Capture the cell that displays the provided text and extract its (X, Y) central coordinate. 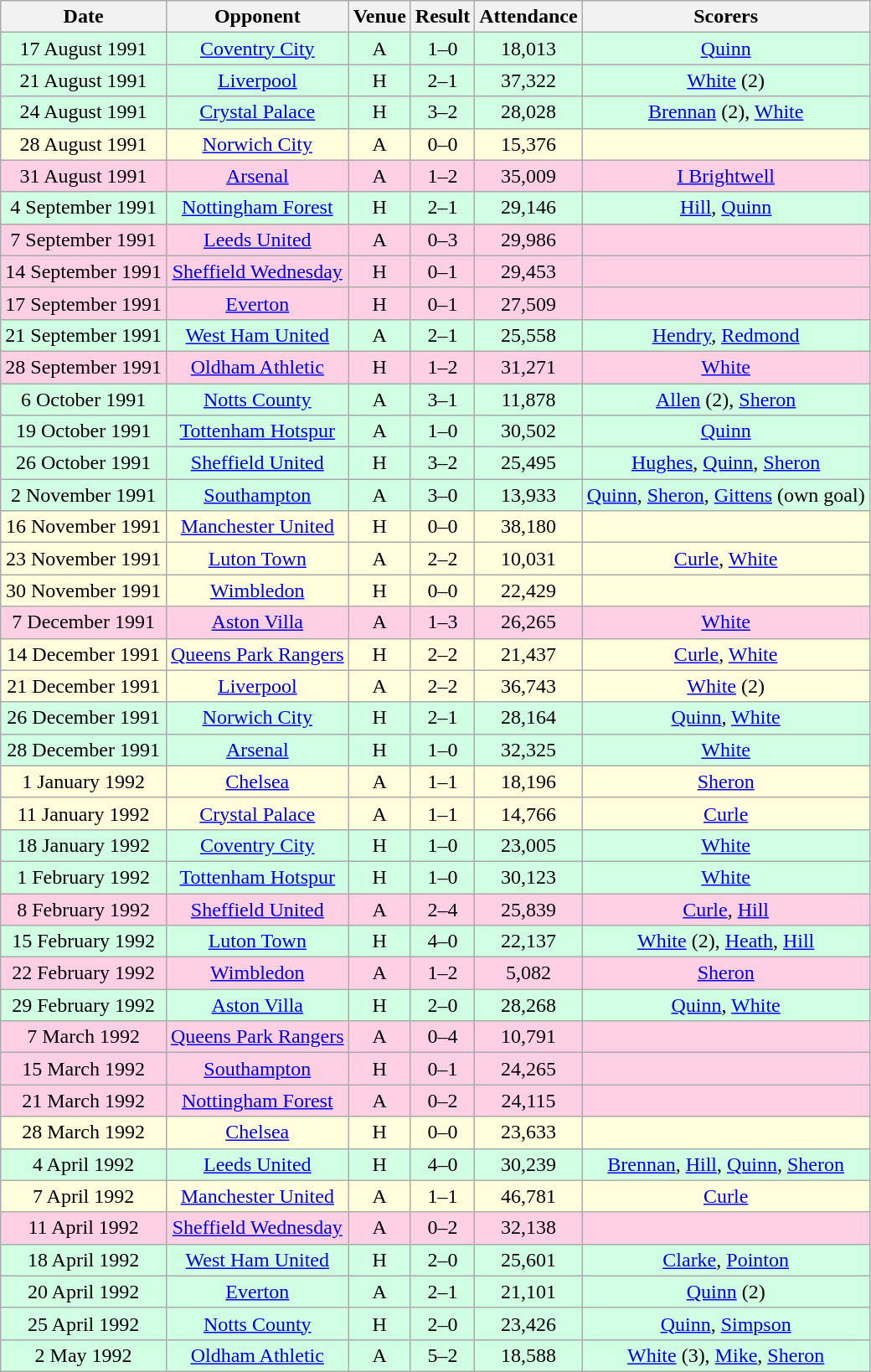
18 April 1992 (84, 1260)
Quinn (2) (725, 1292)
29 February 1992 (84, 1005)
21,101 (528, 1292)
Clarke, Pointon (725, 1260)
24 August 1991 (84, 112)
25 April 1992 (84, 1323)
21 August 1991 (84, 80)
Hendry, Redmond (725, 335)
1–3 (442, 622)
25,601 (528, 1260)
30,123 (528, 877)
Hughes, Quinn, Sheron (725, 463)
31,271 (528, 367)
29,986 (528, 240)
14,766 (528, 813)
30,239 (528, 1164)
2 November 1991 (84, 495)
37,322 (528, 80)
11 January 1992 (84, 813)
19 October 1991 (84, 431)
18,013 (528, 49)
22,137 (528, 941)
13,933 (528, 495)
22,429 (528, 591)
31 August 1991 (84, 176)
28 August 1991 (84, 144)
3–0 (442, 495)
27,509 (528, 303)
10,031 (528, 559)
Quinn, Simpson (725, 1323)
28,164 (528, 718)
14 December 1991 (84, 654)
8 February 1992 (84, 909)
16 November 1991 (84, 527)
46,781 (528, 1196)
29,146 (528, 208)
Allen (2), Sheron (725, 400)
Venue (379, 17)
23 November 1991 (84, 559)
Brennan (2), White (725, 112)
30,502 (528, 431)
25,839 (528, 909)
32,325 (528, 750)
White (3), Mike, Sheron (725, 1355)
2 May 1992 (84, 1355)
15 February 1992 (84, 941)
4 September 1991 (84, 208)
Attendance (528, 17)
28 September 1991 (84, 367)
7 March 1992 (84, 1037)
Quinn, Sheron, Gittens (own goal) (725, 495)
1 February 1992 (84, 877)
6 October 1991 (84, 400)
15 March 1992 (84, 1069)
15,376 (528, 144)
0–3 (442, 240)
11 April 1992 (84, 1228)
2–4 (442, 909)
25,495 (528, 463)
5,082 (528, 973)
21 December 1991 (84, 686)
38,180 (528, 527)
24,115 (528, 1101)
0–4 (442, 1037)
7 September 1991 (84, 240)
17 August 1991 (84, 49)
28,028 (528, 112)
7 April 1992 (84, 1196)
10,791 (528, 1037)
18,588 (528, 1355)
Brennan, Hill, Quinn, Sheron (725, 1164)
1 January 1992 (84, 781)
23,633 (528, 1132)
24,265 (528, 1069)
22 February 1992 (84, 973)
21 March 1992 (84, 1101)
Hill, Quinn (725, 208)
30 November 1991 (84, 591)
18,196 (528, 781)
Result (442, 17)
3–1 (442, 400)
26,265 (528, 622)
26 December 1991 (84, 718)
28 March 1992 (84, 1132)
25,558 (528, 335)
4 April 1992 (84, 1164)
17 September 1991 (84, 303)
20 April 1992 (84, 1292)
36,743 (528, 686)
11,878 (528, 400)
21 September 1991 (84, 335)
26 October 1991 (84, 463)
Curle, Hill (725, 909)
35,009 (528, 176)
32,138 (528, 1228)
18 January 1992 (84, 845)
28,268 (528, 1005)
5–2 (442, 1355)
White (2), Heath, Hill (725, 941)
Date (84, 17)
I Brightwell (725, 176)
29,453 (528, 271)
23,005 (528, 845)
21,437 (528, 654)
7 December 1991 (84, 622)
Scorers (725, 17)
23,426 (528, 1323)
14 September 1991 (84, 271)
28 December 1991 (84, 750)
Opponent (257, 17)
